Locate the cell with the specified text and output its [x, y] center coordinate. 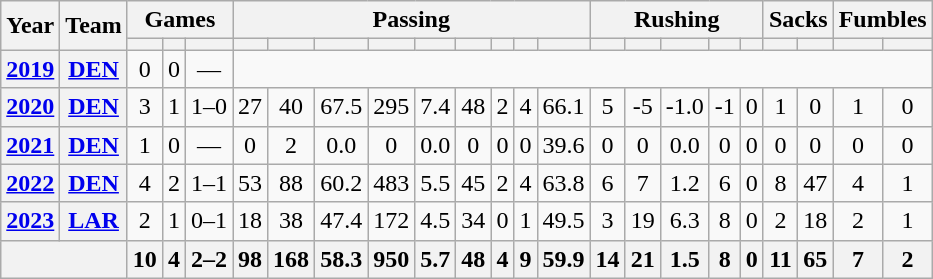
2019 [30, 69]
168 [292, 259]
60.2 [342, 183]
4.5 [436, 221]
2–2 [208, 259]
2021 [30, 145]
7.4 [436, 107]
2022 [30, 183]
9 [526, 259]
-1.0 [684, 107]
38 [292, 221]
295 [392, 107]
-5 [642, 107]
34 [474, 221]
5 [608, 107]
14 [608, 259]
Team [94, 26]
39.6 [564, 145]
Rushing [676, 20]
1–0 [208, 107]
1.2 [684, 183]
Fumbles [882, 20]
950 [392, 259]
2020 [30, 107]
Year [30, 26]
172 [392, 221]
5.5 [436, 183]
88 [292, 183]
21 [642, 259]
Sacks [798, 20]
59.9 [564, 259]
49.5 [564, 221]
0–1 [208, 221]
1–1 [208, 183]
47.4 [342, 221]
67.5 [342, 107]
40 [292, 107]
-1 [724, 107]
483 [392, 183]
63.8 [564, 183]
58.3 [342, 259]
1.5 [684, 259]
10 [144, 259]
98 [250, 259]
LAR [94, 221]
53 [250, 183]
11 [780, 259]
27 [250, 107]
Passing [412, 20]
5.7 [436, 259]
Games [180, 20]
65 [816, 259]
47 [816, 183]
45 [474, 183]
2023 [30, 221]
6.3 [684, 221]
19 [642, 221]
66.1 [564, 107]
